Search for the cell housing the specified text and yield its (x, y) center coordinate. 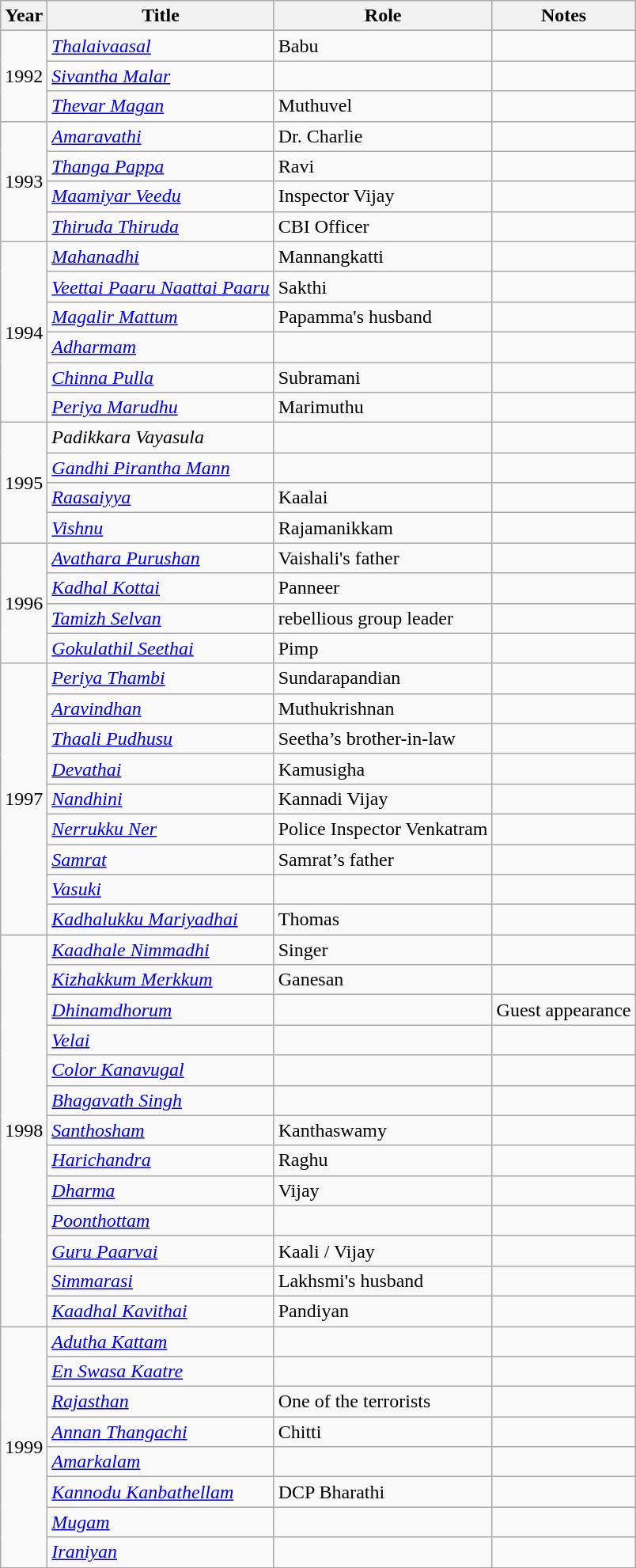
Singer (383, 950)
Sundarapandian (383, 678)
Marimuthu (383, 408)
rebellious group leader (383, 618)
Mugam (161, 1522)
Kaadhal Kavithai (161, 1311)
Dhinamdhorum (161, 1010)
Iraniyan (161, 1552)
Inspector Vijay (383, 196)
1993 (24, 181)
1996 (24, 603)
Chitti (383, 1432)
Kaadhale Nimmadhi (161, 950)
Amaravathi (161, 136)
Kannadi Vijay (383, 799)
Sakthi (383, 287)
Periya Thambi (161, 678)
Lakhsmi's husband (383, 1281)
Papamma's husband (383, 317)
Pimp (383, 648)
Muthukrishnan (383, 708)
Role (383, 16)
Muthuvel (383, 106)
Notes (563, 16)
Raasaiyya (161, 498)
Aravindhan (161, 708)
Dr. Charlie (383, 136)
Babu (383, 46)
Raghu (383, 1160)
Bhagavath Singh (161, 1100)
Adutha Kattam (161, 1342)
Devathai (161, 769)
Nerrukku Ner (161, 829)
Pandiyan (383, 1311)
Kanthaswamy (383, 1130)
Guru Paarvai (161, 1251)
1995 (24, 483)
Padikkara Vayasula (161, 438)
Title (161, 16)
One of the terrorists (383, 1402)
Kizhakkum Merkkum (161, 980)
Amarkalam (161, 1462)
Rajamanikkam (383, 528)
Kadhalukku Mariyadhai (161, 920)
Vasuki (161, 890)
Mannangkatti (383, 256)
Kadhal Kottai (161, 588)
Gokulathil Seethai (161, 648)
Simmarasi (161, 1281)
Mahanadhi (161, 256)
Ravi (383, 166)
Harichandra (161, 1160)
Seetha’s brother-in-law (383, 738)
Sivantha Malar (161, 76)
Thevar Magan (161, 106)
Vaishali's father (383, 558)
1999 (24, 1447)
Kaali / Vijay (383, 1251)
Thomas (383, 920)
1998 (24, 1130)
Annan Thangachi (161, 1432)
Police Inspector Venkatram (383, 829)
Periya Marudhu (161, 408)
Kamusigha (383, 769)
Thanga Pappa (161, 166)
Vishnu (161, 528)
Thiruda Thiruda (161, 226)
1994 (24, 332)
Thalaivaasal (161, 46)
Kannodu Kanbathellam (161, 1492)
Guest appearance (563, 1010)
Samrat (161, 859)
Avathara Purushan (161, 558)
Year (24, 16)
Subramani (383, 378)
Chinna Pulla (161, 378)
Poonthottam (161, 1221)
Veettai Paaru Naattai Paaru (161, 287)
1992 (24, 76)
Velai (161, 1040)
CBI Officer (383, 226)
Tamizh Selvan (161, 618)
Ganesan (383, 980)
DCP Bharathi (383, 1492)
Magalir Mattum (161, 317)
Thaali Pudhusu (161, 738)
Dharma (161, 1190)
Rajasthan (161, 1402)
Samrat’s father (383, 859)
En Swasa Kaatre (161, 1372)
Vijay (383, 1190)
Maamiyar Veedu (161, 196)
Kaalai (383, 498)
Color Kanavugal (161, 1070)
Adharmam (161, 347)
Panneer (383, 588)
Nandhini (161, 799)
Santhosham (161, 1130)
1997 (24, 799)
Gandhi Pirantha Mann (161, 468)
